Pinpoint the cell where the given text exists, returning its [X, Y] midpoint coordinate. 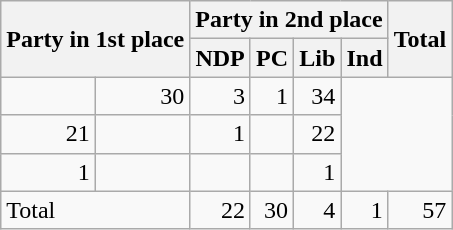
21 [48, 134]
Party in 2nd place [289, 20]
Party in 1st place [96, 39]
Ind [364, 58]
4 [318, 210]
Lib [318, 58]
3 [220, 96]
NDP [220, 58]
57 [420, 210]
PC [272, 58]
34 [318, 96]
